From the cell containing the given text, extract its center point as (x, y) coordinate. 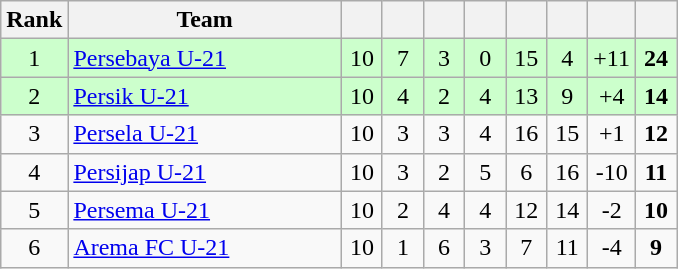
Persik U-21 (205, 96)
13 (526, 96)
Team (205, 20)
Persema U-21 (205, 210)
0 (486, 58)
-2 (612, 210)
Arema FC U-21 (205, 248)
+4 (612, 96)
Persijap U-21 (205, 172)
+1 (612, 134)
+11 (612, 58)
Persela U-21 (205, 134)
Persebaya U-21 (205, 58)
Rank (34, 20)
24 (656, 58)
-4 (612, 248)
-10 (612, 172)
